Provide the [x, y] coordinate of the cell's center where the given text is located.  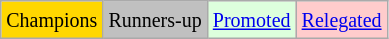
Relegated [342, 20]
Champions [52, 20]
Runners-up [155, 20]
Promoted [252, 20]
